For the text-containing cell, return its midpoint in [x, y] coordinate format. 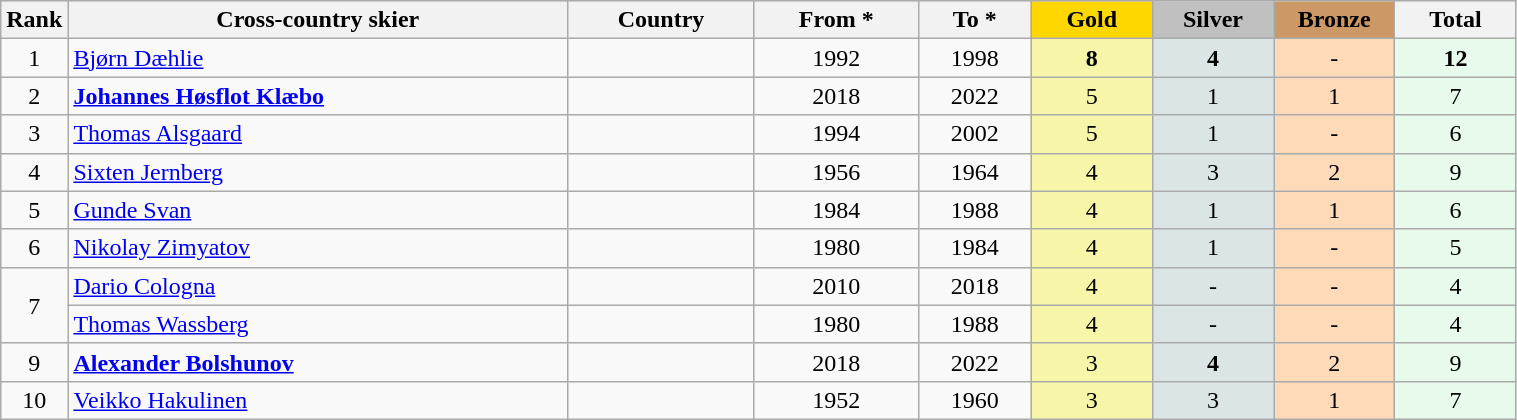
1960 [974, 400]
Sixten Jernberg [318, 172]
Veikko Hakulinen [318, 400]
Bronze [1334, 20]
Thomas Alsgaard [318, 134]
2010 [836, 286]
Silver [1212, 20]
Dario Cologna [318, 286]
Bjørn Dæhlie [318, 58]
Alexander Bolshunov [318, 362]
Rank [34, 20]
1998 [974, 58]
1952 [836, 400]
Cross-country skier [318, 20]
1964 [974, 172]
12 [1456, 58]
Gunde Svan [318, 210]
8 [1092, 58]
1956 [836, 172]
Nikolay Zimyatov [318, 248]
From * [836, 20]
1992 [836, 58]
Country [662, 20]
To * [974, 20]
Total [1456, 20]
1994 [836, 134]
Gold [1092, 20]
Johannes Høsflot Klæbo [318, 96]
Thomas Wassberg [318, 324]
2002 [974, 134]
10 [34, 400]
